Detect which cell encompasses the target text, then output its (x, y) center coordinate. 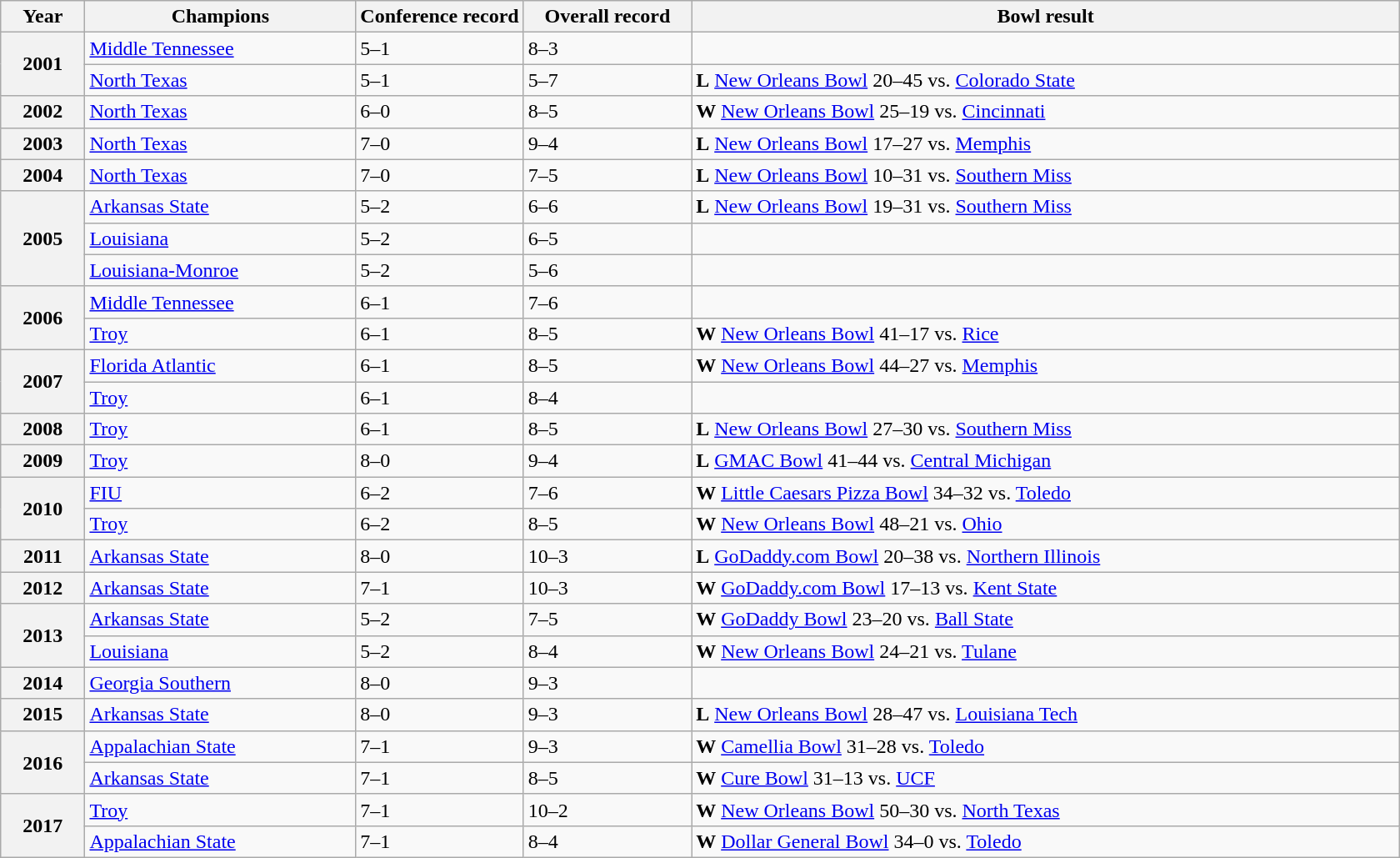
L GMAC Bowl 41–44 vs. Central Michigan (1046, 461)
W New Orleans Bowl 41–17 vs. Rice (1046, 334)
2017 (43, 825)
2001 (43, 64)
W Cure Bowl 31–13 vs. UCF (1046, 778)
10–2 (607, 810)
2012 (43, 588)
2007 (43, 381)
L GoDaddy.com Bowl 20–38 vs. Northern Illinois (1046, 556)
2013 (43, 635)
2016 (43, 762)
Georgia Southern (220, 683)
L New Orleans Bowl 17–27 vs. Memphis (1046, 143)
W Dollar General Bowl 34–0 vs. Toledo (1046, 841)
6–0 (440, 112)
Florida Atlantic (220, 365)
2004 (43, 175)
L New Orleans Bowl 10–31 vs. Southern Miss (1046, 175)
W New Orleans Bowl 50–30 vs. North Texas (1046, 810)
W New Orleans Bowl 25–19 vs. Cincinnati (1046, 112)
2014 (43, 683)
Bowl result (1046, 17)
L New Orleans Bowl 27–30 vs. Southern Miss (1046, 429)
L New Orleans Bowl 19–31 vs. Southern Miss (1046, 207)
W New Orleans Bowl 24–21 vs. Tulane (1046, 651)
5–7 (607, 80)
W GoDaddy.com Bowl 17–13 vs. Kent State (1046, 588)
W New Orleans Bowl 44–27 vs. Memphis (1046, 365)
2011 (43, 556)
FIU (220, 493)
L New Orleans Bowl 20–45 vs. Colorado State (1046, 80)
W New Orleans Bowl 48–21 vs. Ohio (1046, 524)
W Little Caesars Pizza Bowl 34–32 vs. Toledo (1046, 493)
Conference record (440, 17)
2015 (43, 715)
8–3 (607, 48)
6–5 (607, 238)
2005 (43, 238)
2003 (43, 143)
2006 (43, 318)
W GoDaddy Bowl 23–20 vs. Ball State (1046, 620)
2002 (43, 112)
L New Orleans Bowl 28–47 vs. Louisiana Tech (1046, 715)
Overall record (607, 17)
2009 (43, 461)
Champions (220, 17)
5–6 (607, 270)
2010 (43, 509)
6–6 (607, 207)
Louisiana-Monroe (220, 270)
2008 (43, 429)
Year (43, 17)
W Camellia Bowl 31–28 vs. Toledo (1046, 746)
